Pinpoint the cell where the given text exists, returning its [x, y] midpoint coordinate. 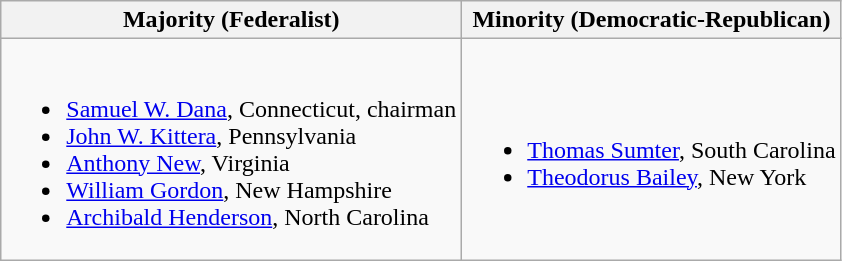
Thomas Sumter, South CarolinaTheodorus Bailey, New York [652, 150]
Minority (Democratic-Republican) [652, 20]
Majority (Federalist) [232, 20]
